Search for the cell housing the specified text and yield its [X, Y] center coordinate. 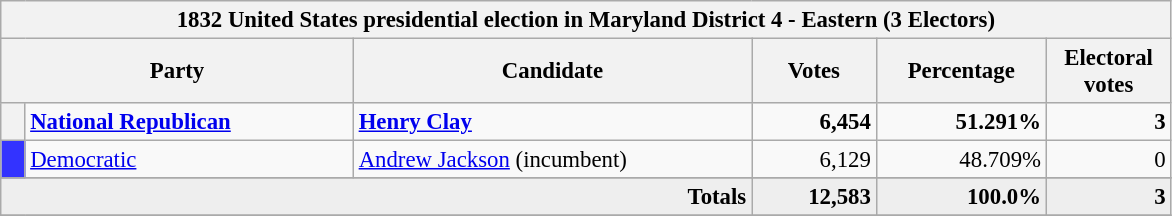
National Republican [189, 122]
51.291% [961, 122]
Andrew Jackson (incumbent) [552, 160]
6,454 [814, 122]
Electoral votes [1108, 72]
100.0% [961, 197]
6,129 [814, 160]
Candidate [552, 72]
Percentage [961, 72]
1832 United States presidential election in Maryland District 4 - Eastern (3 Electors) [586, 20]
0 [1108, 160]
12,583 [814, 197]
Democratic [189, 160]
Henry Clay [552, 122]
Totals [376, 197]
48.709% [961, 160]
Votes [814, 72]
Party [178, 72]
